Detect which cell encompasses the target text, then output its (X, Y) center coordinate. 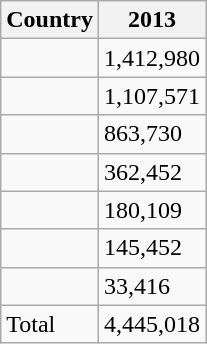
Total (50, 324)
180,109 (152, 210)
Country (50, 20)
4,445,018 (152, 324)
863,730 (152, 134)
1,412,980 (152, 58)
1,107,571 (152, 96)
145,452 (152, 248)
33,416 (152, 286)
2013 (152, 20)
362,452 (152, 172)
